Locate the cell with the specified text and output its (X, Y) center coordinate. 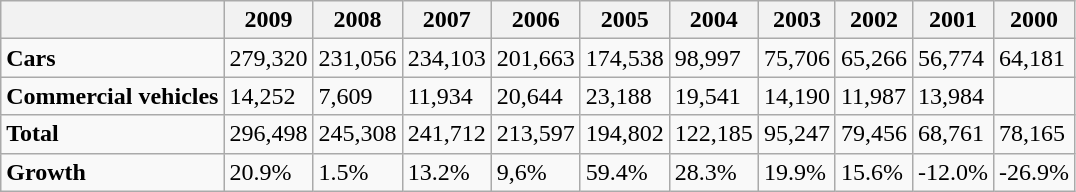
65,266 (874, 58)
2004 (714, 20)
194,802 (624, 134)
296,498 (268, 134)
231,056 (358, 58)
20,644 (536, 96)
98,997 (714, 58)
11,987 (874, 96)
56,774 (952, 58)
95,247 (796, 134)
2003 (796, 20)
174,538 (624, 58)
1.5% (358, 172)
213,597 (536, 134)
7,609 (358, 96)
Cars (112, 58)
Commercial vehicles (112, 96)
13.2% (446, 172)
23,188 (624, 96)
2000 (1034, 20)
13,984 (952, 96)
Total (112, 134)
2001 (952, 20)
75,706 (796, 58)
79,456 (874, 134)
2009 (268, 20)
234,103 (446, 58)
28.3% (714, 172)
122,185 (714, 134)
68,761 (952, 134)
2007 (446, 20)
14,190 (796, 96)
19.9% (796, 172)
2006 (536, 20)
14,252 (268, 96)
241,712 (446, 134)
2002 (874, 20)
20.9% (268, 172)
19,541 (714, 96)
11,934 (446, 96)
279,320 (268, 58)
15.6% (874, 172)
-12.0% (952, 172)
2005 (624, 20)
Growth (112, 172)
64,181 (1034, 58)
201,663 (536, 58)
78,165 (1034, 134)
9,6% (536, 172)
2008 (358, 20)
245,308 (358, 134)
-26.9% (1034, 172)
59.4% (624, 172)
